Extract the (X, Y) coordinate from the center of the cell holding the provided text.  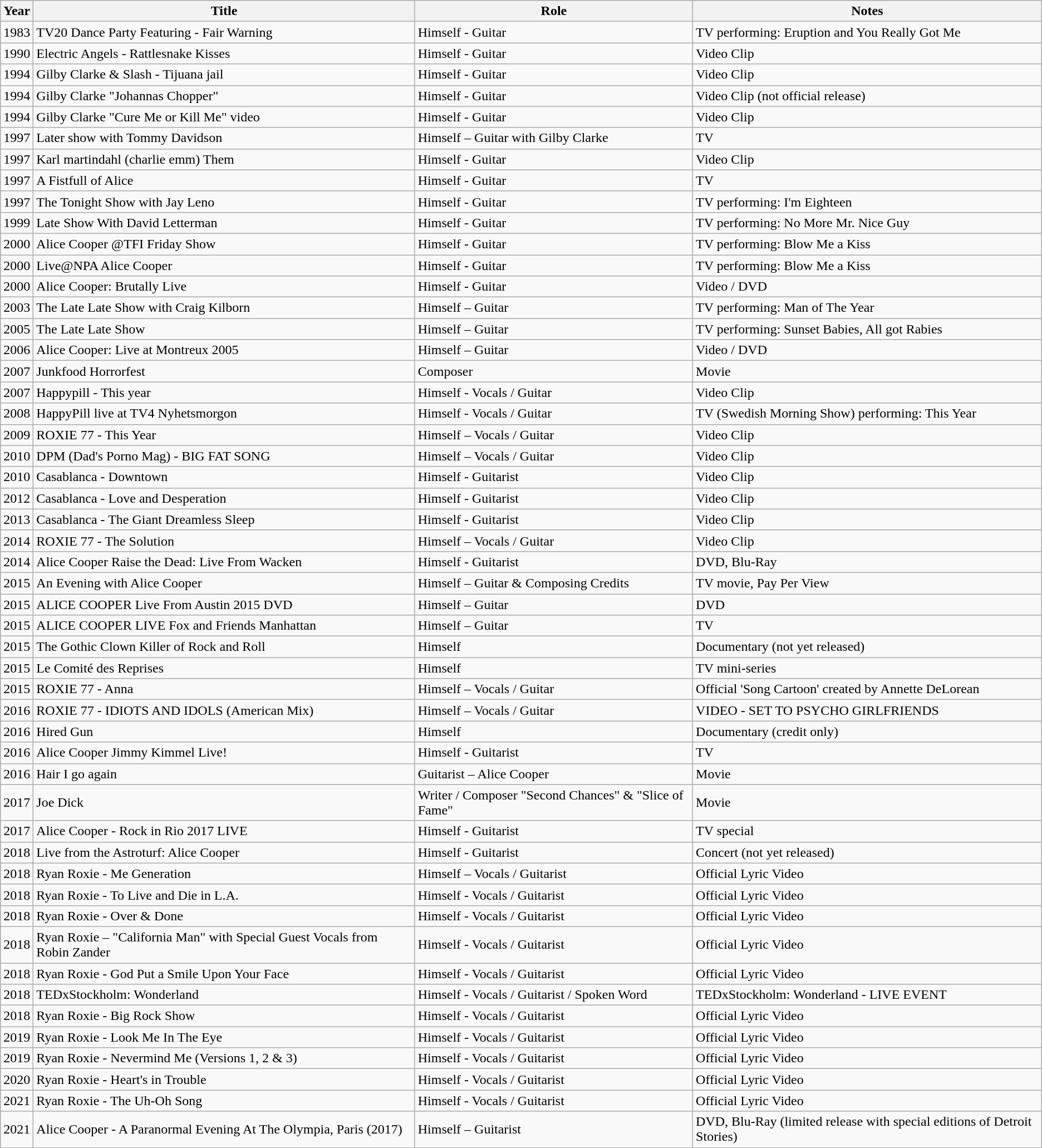
ALICE COOPER Live From Austin 2015 DVD (224, 604)
VIDEO - SET TO PSYCHO GIRLFRIENDS (867, 710)
TV performing: No More Mr. Nice Guy (867, 223)
Ryan Roxie - Big Rock Show (224, 1016)
Role (553, 11)
2006 (17, 350)
2012 (17, 498)
Ryan Roxie - Look Me In The Eye (224, 1037)
Alice Cooper: Brutally Live (224, 287)
Later show with Tommy Davidson (224, 138)
Joe Dick (224, 803)
ROXIE 77 - IDIOTS AND IDOLS (American Mix) (224, 710)
Himself - Vocals / Guitarist / Spoken Word (553, 995)
Live from the Astroturf: Alice Cooper (224, 852)
2005 (17, 329)
ROXIE 77 - Anna (224, 689)
Junkfood Horrorfest (224, 371)
1990 (17, 53)
Ryan Roxie - To Live and Die in L.A. (224, 895)
Hair I go again (224, 774)
Electric Angels - Rattlesnake Kisses (224, 53)
Ryan Roxie - The Uh-Oh Song (224, 1101)
1983 (17, 32)
Gilby Clarke "Johannas Chopper" (224, 96)
The Gothic Clown Killer of Rock and Roll (224, 647)
Official 'Song Cartoon' created by Annette DeLorean (867, 689)
Happypill - This year (224, 393)
Ryan Roxie - God Put a Smile Upon Your Face (224, 974)
DVD, Blu-Ray (limited release with special editions of Detroit Stories) (867, 1129)
Alice Cooper: Live at Montreux 2005 (224, 350)
A Fistfull of Alice (224, 180)
1999 (17, 223)
Notes (867, 11)
Karl martindahl (charlie emm) Them (224, 159)
2003 (17, 308)
Ryan Roxie – "California Man" with Special Guest Vocals from Robin Zander (224, 944)
TV special (867, 831)
Gilby Clarke "Cure Me or Kill Me" video (224, 117)
Ryan Roxie - Heart's in Trouble (224, 1080)
HappyPill live at TV4 Nyhetsmorgon (224, 414)
Ryan Roxie - Me Generation (224, 874)
TV performing: I'm Eighteen (867, 202)
Alice Cooper - A Paranormal Evening At The Olympia, Paris (2017) (224, 1129)
Ryan Roxie - Over & Done (224, 916)
Concert (not yet released) (867, 852)
ALICE COOPER LIVE Fox and Friends Manhattan (224, 626)
Late Show With David Letterman (224, 223)
Casablanca - The Giant Dreamless Sleep (224, 519)
Ryan Roxie - Nevermind Me (Versions 1, 2 & 3) (224, 1058)
TV performing: Sunset Babies, All got Rabies (867, 329)
An Evening with Alice Cooper (224, 583)
Himself – Vocals / Guitarist (553, 874)
Hired Gun (224, 732)
DPM (Dad's Porno Mag) - BIG FAT SONG (224, 456)
Documentary (not yet released) (867, 647)
Alice Cooper @TFI Friday Show (224, 244)
The Late Late Show (224, 329)
Himself – Guitarist (553, 1129)
TV performing: Eruption and You Really Got Me (867, 32)
Gilby Clarke & Slash - Tijuana jail (224, 75)
TV20 Dance Party Featuring - Fair Warning (224, 32)
ROXIE 77 - This Year (224, 435)
Documentary (credit only) (867, 732)
Le Comité des Reprises (224, 668)
2020 (17, 1080)
Alice Cooper Jimmy Kimmel Live! (224, 753)
Alice Cooper - Rock in Rio 2017 LIVE (224, 831)
TEDxStockholm: Wonderland - LIVE EVENT (867, 995)
Guitarist – Alice Cooper (553, 774)
The Late Late Show with Craig Kilborn (224, 308)
Casablanca - Love and Desperation (224, 498)
Live@NPA Alice Cooper (224, 266)
2008 (17, 414)
Alice Cooper Raise the Dead: Live From Wacken (224, 562)
Writer / Composer "Second Chances" & "Slice of Fame" (553, 803)
TV performing: Man of The Year (867, 308)
2013 (17, 519)
TV mini-series (867, 668)
Casablanca - Downtown (224, 477)
Video Clip (not official release) (867, 96)
Himself – Guitar with Gilby Clarke (553, 138)
TEDxStockholm: Wonderland (224, 995)
The Tonight Show with Jay Leno (224, 202)
ROXIE 77 - The Solution (224, 541)
TV (Swedish Morning Show) performing: This Year (867, 414)
Year (17, 11)
DVD (867, 604)
Himself – Guitar & Composing Credits (553, 583)
TV movie, Pay Per View (867, 583)
2009 (17, 435)
Composer (553, 371)
Title (224, 11)
DVD, Blu-Ray (867, 562)
